Scan for the cell matching the given text and deliver its [x, y] coordinate at center. 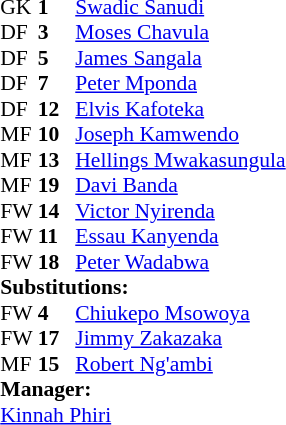
Substitutions: [142, 287]
Joseph Kamwendo [180, 135]
11 [57, 237]
Hellings Mwakasungula [180, 160]
James Sangala [180, 58]
Jimmy Zakazaka [180, 339]
Essau Kanyenda [180, 237]
3 [57, 33]
15 [57, 364]
Peter Wadabwa [180, 262]
Chiukepo Msowoya [180, 313]
Manager: [142, 389]
Robert Ng'ambi [180, 364]
Victor Nyirenda [180, 211]
14 [57, 211]
Elvis Kafoteka [180, 109]
7 [57, 83]
Peter Mponda [180, 83]
13 [57, 160]
19 [57, 185]
17 [57, 339]
Davi Banda [180, 185]
Moses Chavula [180, 33]
18 [57, 262]
5 [57, 58]
4 [57, 313]
12 [57, 109]
10 [57, 135]
